Return the (x, y) coordinate for the center point of the cell that contains the specified text.  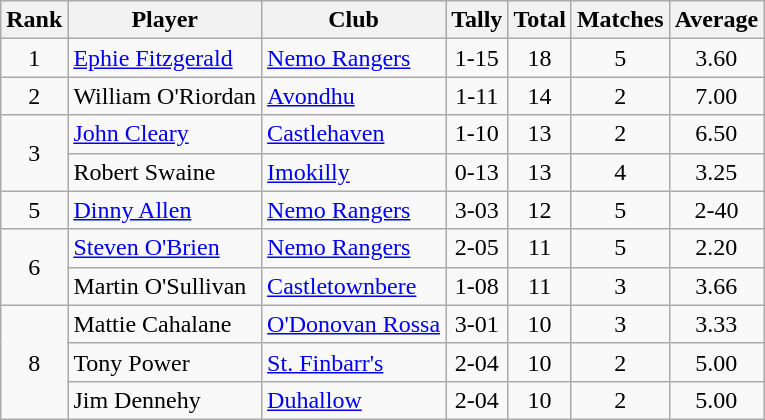
12 (540, 210)
1-10 (477, 134)
Ephie Fitzgerald (165, 58)
3.60 (716, 58)
2-40 (716, 210)
3.66 (716, 286)
Rank (34, 20)
Mattie Cahalane (165, 324)
Castletownbere (354, 286)
14 (540, 96)
John Cleary (165, 134)
Tally (477, 20)
0-13 (477, 172)
2.20 (716, 248)
Jim Dennehy (165, 400)
1-11 (477, 96)
2-05 (477, 248)
1 (34, 58)
4 (620, 172)
St. Finbarr's (354, 362)
1-08 (477, 286)
Total (540, 20)
1-15 (477, 58)
Duhallow (354, 400)
Imokilly (354, 172)
3.25 (716, 172)
O'Donovan Rossa (354, 324)
7.00 (716, 96)
Avondhu (354, 96)
Robert Swaine (165, 172)
Player (165, 20)
Matches (620, 20)
Castlehaven (354, 134)
Steven O'Brien (165, 248)
3.33 (716, 324)
Club (354, 20)
3-03 (477, 210)
6 (34, 267)
3-01 (477, 324)
8 (34, 362)
Tony Power (165, 362)
Average (716, 20)
18 (540, 58)
Martin O'Sullivan (165, 286)
6.50 (716, 134)
Dinny Allen (165, 210)
William O'Riordan (165, 96)
